For the text-containing cell, return its midpoint in (x, y) coordinate format. 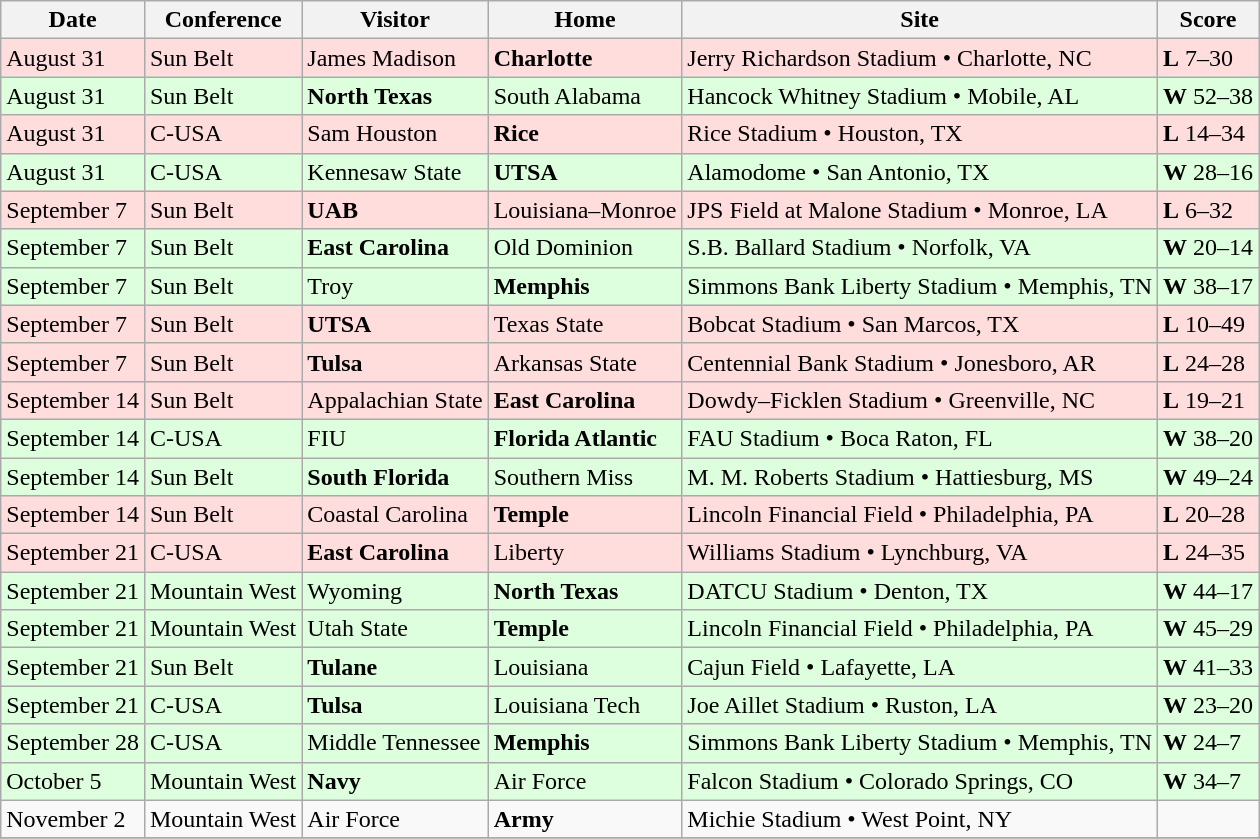
L 24–35 (1208, 553)
W 38–20 (1208, 438)
Jerry Richardson Stadium • Charlotte, NC (920, 58)
Rice (585, 134)
FAU Stadium • Boca Raton, FL (920, 438)
W 24–7 (1208, 743)
October 5 (73, 781)
Dowdy–Ficklen Stadium • Greenville, NC (920, 400)
Bobcat Stadium • San Marcos, TX (920, 324)
Rice Stadium • Houston, TX (920, 134)
Florida Atlantic (585, 438)
Coastal Carolina (395, 515)
September 28 (73, 743)
Louisiana Tech (585, 705)
Old Dominion (585, 248)
W 38–17 (1208, 286)
W 52–38 (1208, 96)
November 2 (73, 819)
Visitor (395, 20)
L 14–34 (1208, 134)
Texas State (585, 324)
W 23–20 (1208, 705)
Southern Miss (585, 477)
FIU (395, 438)
Cajun Field • Lafayette, LA (920, 667)
Kennesaw State (395, 172)
Conference (222, 20)
L 19–21 (1208, 400)
Middle Tennessee (395, 743)
Joe Aillet Stadium • Ruston, LA (920, 705)
W 41–33 (1208, 667)
Army (585, 819)
Home (585, 20)
Alamodome • San Antonio, TX (920, 172)
W 49–24 (1208, 477)
UAB (395, 210)
Hancock Whitney Stadium • Mobile, AL (920, 96)
Sam Houston (395, 134)
W 45–29 (1208, 629)
Williams Stadium • Lynchburg, VA (920, 553)
L 7–30 (1208, 58)
Arkansas State (585, 362)
Wyoming (395, 591)
L 6–32 (1208, 210)
Liberty (585, 553)
Navy (395, 781)
S.B. Ballard Stadium • Norfolk, VA (920, 248)
Louisiana (585, 667)
South Florida (395, 477)
Centennial Bank Stadium • Jonesboro, AR (920, 362)
L 24–28 (1208, 362)
Troy (395, 286)
Site (920, 20)
Louisiana–Monroe (585, 210)
W 44–17 (1208, 591)
JPS Field at Malone Stadium • Monroe, LA (920, 210)
L 20–28 (1208, 515)
Date (73, 20)
Score (1208, 20)
DATCU Stadium • Denton, TX (920, 591)
Tulane (395, 667)
James Madison (395, 58)
Utah State (395, 629)
L 10–49 (1208, 324)
South Alabama (585, 96)
W 28–16 (1208, 172)
Falcon Stadium • Colorado Springs, CO (920, 781)
W 34–7 (1208, 781)
Charlotte (585, 58)
Appalachian State (395, 400)
Michie Stadium • West Point, NY (920, 819)
M. M. Roberts Stadium • Hattiesburg, MS (920, 477)
W 20–14 (1208, 248)
